Locate the cell with the specified text and output its [x, y] center coordinate. 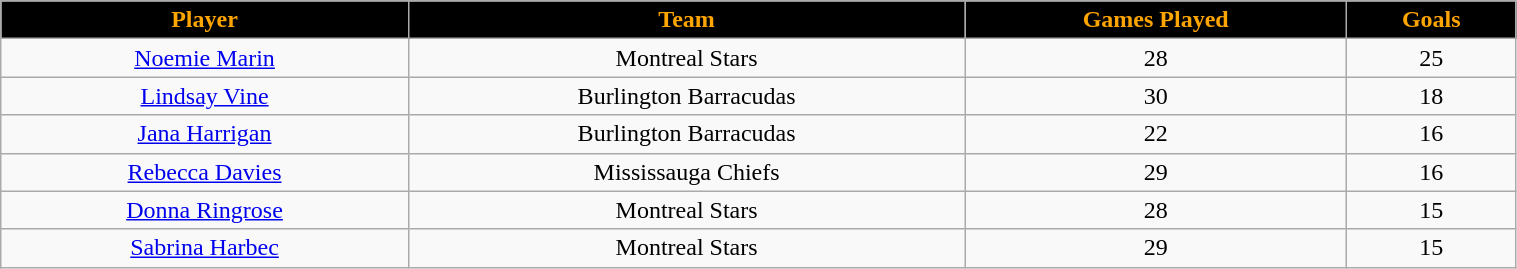
Sabrina Harbec [205, 248]
25 [1432, 58]
Games Played [1156, 20]
30 [1156, 96]
Goals [1432, 20]
Donna Ringrose [205, 210]
18 [1432, 96]
Lindsay Vine [205, 96]
Team [686, 20]
Player [205, 20]
Rebecca Davies [205, 172]
Jana Harrigan [205, 134]
Noemie Marin [205, 58]
22 [1156, 134]
Mississauga Chiefs [686, 172]
